Return (x, y) of the center of cell containing provided text 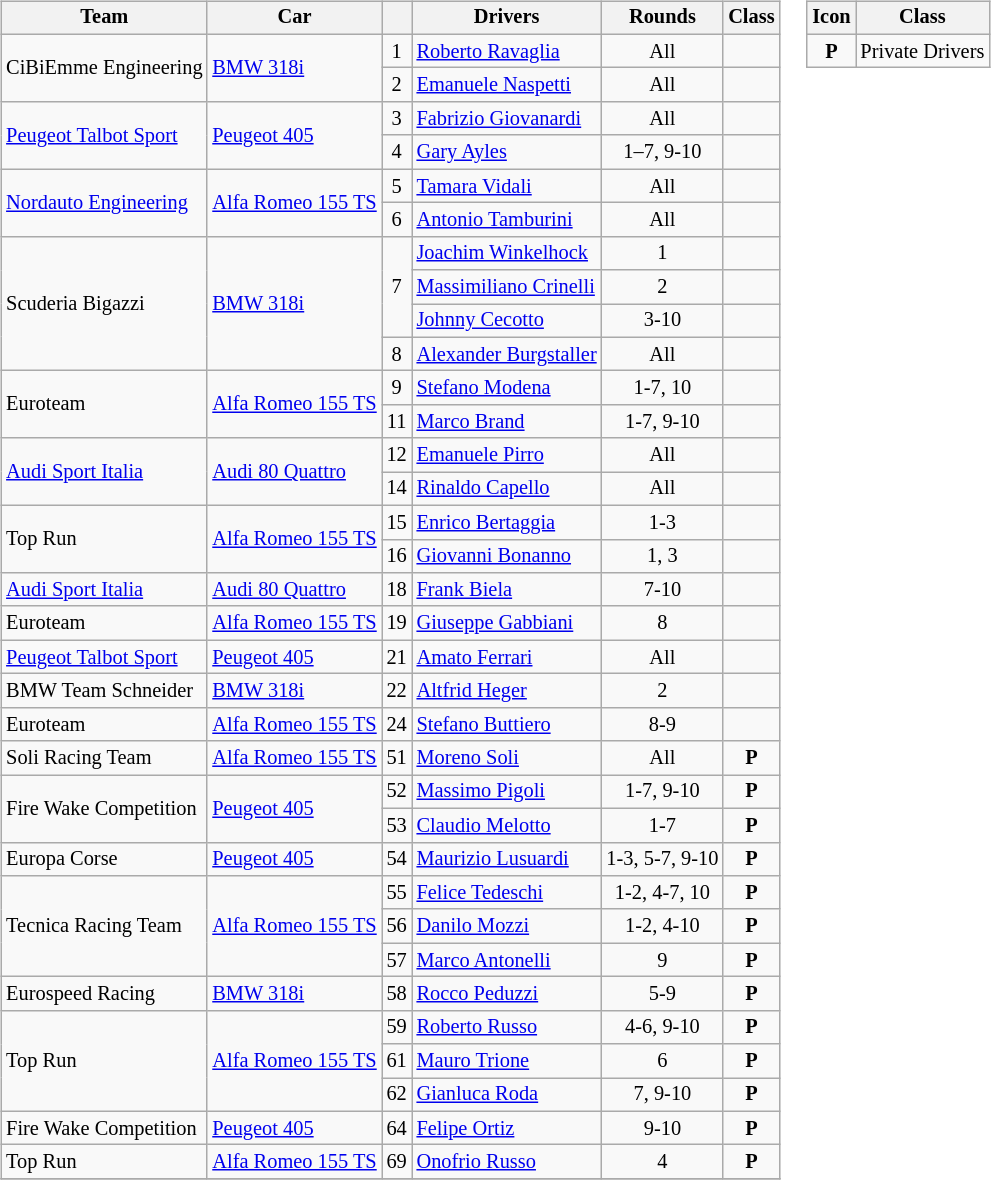
1, 3 (663, 556)
Rocco Peduzzi (507, 994)
Enrico Bertaggia (507, 522)
Tecnica Racing Team (104, 926)
Rinaldo Capello (507, 489)
1-3 (663, 522)
16 (397, 556)
3-10 (663, 321)
Gary Ayles (507, 152)
62 (397, 1095)
1-7 (663, 825)
Joachim Winkelhock (507, 253)
61 (397, 1061)
Giovanni Bonanno (507, 556)
9-10 (663, 1128)
7 (397, 286)
Rounds (663, 18)
Claudio Melotto (507, 825)
Altfrid Heger (507, 691)
BMW Team Schneider (104, 691)
57 (397, 960)
Felice Tedeschi (507, 893)
69 (397, 1162)
5-9 (663, 994)
Massimiliano Crinelli (507, 287)
Private Drivers (923, 51)
Roberto Russo (507, 1027)
Maurizio Lusuardi (507, 859)
7, 9-10 (663, 1095)
58 (397, 994)
Antonio Tamburini (507, 220)
4-6, 9-10 (663, 1027)
1-7, 10 (663, 388)
52 (397, 792)
22 (397, 691)
53 (397, 825)
Johnny Cecotto (507, 321)
Roberto Ravaglia (507, 51)
64 (397, 1128)
Emanuele Naspetti (507, 85)
Car (294, 18)
8-9 (663, 724)
Stefano Buttiero (507, 724)
19 (397, 623)
Soli Racing Team (104, 758)
Icon (831, 18)
CiBiEmme Engineering (104, 68)
Felipe Ortiz (507, 1128)
3 (397, 119)
Marco Antonelli (507, 960)
Moreno Soli (507, 758)
Europa Corse (104, 859)
5 (397, 186)
Danilo Mozzi (507, 926)
12 (397, 455)
54 (397, 859)
Stefano Modena (507, 388)
Onofrio Russo (507, 1162)
21 (397, 657)
1-2, 4-7, 10 (663, 893)
Drivers (507, 18)
15 (397, 522)
51 (397, 758)
1-2, 4-10 (663, 926)
Gianluca Roda (507, 1095)
Fabrizio Giovanardi (507, 119)
18 (397, 590)
Massimo Pigoli (507, 792)
Alexander Burgstaller (507, 354)
Marco Brand (507, 422)
Tamara Vidali (507, 186)
1–7, 9-10 (663, 152)
Nordauto Engineering (104, 202)
Frank Biela (507, 590)
Emanuele Pirro (507, 455)
Giuseppe Gabbiani (507, 623)
Team (104, 18)
Mauro Trione (507, 1061)
11 (397, 422)
24 (397, 724)
14 (397, 489)
Amato Ferrari (507, 657)
Eurospeed Racing (104, 994)
1-3, 5-7, 9-10 (663, 859)
59 (397, 1027)
55 (397, 893)
7-10 (663, 590)
56 (397, 926)
Scuderia Bigazzi (104, 304)
